Extract the (X, Y) coordinate from the center of the cell holding the provided text.  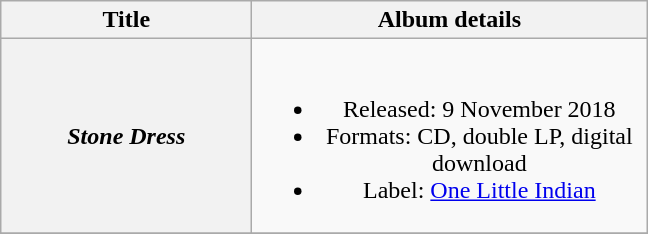
Released: 9 November 2018Formats: CD, double LP, digital downloadLabel: One Little Indian (450, 136)
Stone Dress (126, 136)
Album details (450, 20)
Title (126, 20)
